Scan for the cell matching the given text and deliver its (X, Y) coordinate at center. 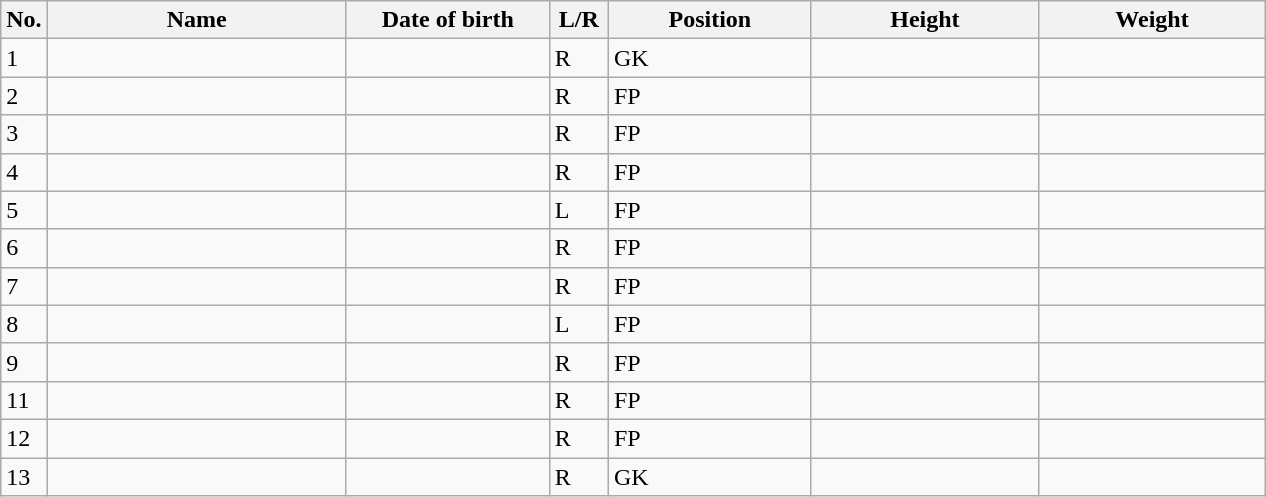
8 (24, 324)
6 (24, 248)
4 (24, 172)
No. (24, 20)
7 (24, 286)
Height (924, 20)
3 (24, 134)
2 (24, 96)
11 (24, 400)
Weight (1152, 20)
12 (24, 438)
Date of birth (448, 20)
13 (24, 477)
9 (24, 362)
1 (24, 58)
Position (710, 20)
L/R (578, 20)
5 (24, 210)
Name (196, 20)
